Extract the (X, Y) coordinate from the center of the cell holding the provided text.  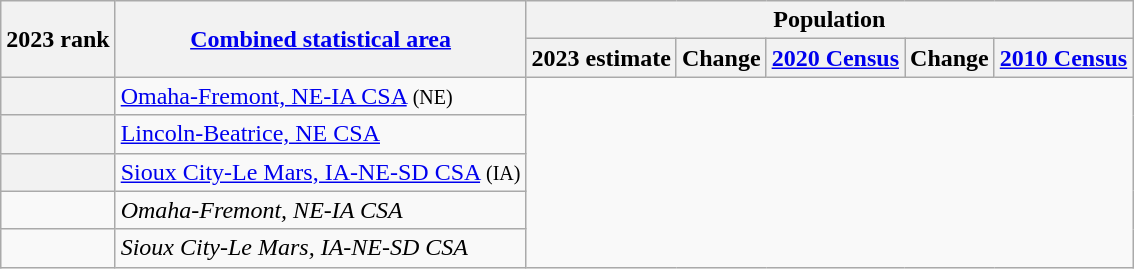
2023 rank (58, 39)
2023 estimate (601, 58)
Omaha-Fremont, NE-IA CSA (NE) (320, 96)
2020 Census (835, 58)
Population (830, 20)
Omaha-Fremont, NE-IA CSA (320, 210)
Sioux City-Le Mars, IA-NE-SD CSA (320, 248)
Lincoln-Beatrice, NE CSA (320, 134)
Sioux City-Le Mars, IA-NE-SD CSA (IA) (320, 172)
2010 Census (1063, 58)
Combined statistical area (320, 39)
